Output the [X, Y] coordinate of the center of the cell containing the given text.  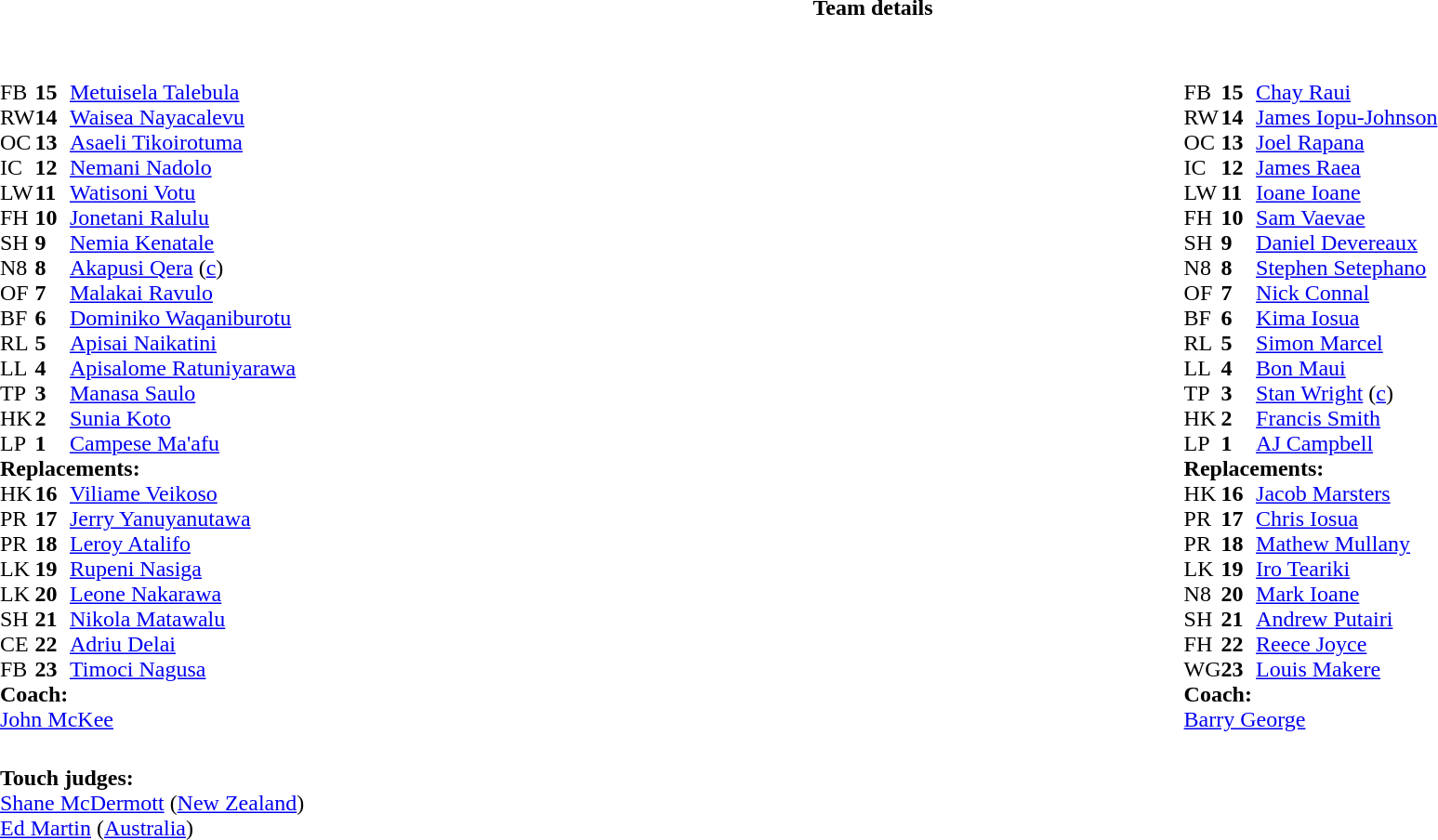
John McKee [148, 719]
Daniel Devereaux [1346, 243]
CE [18, 645]
Waisea Nayacalevu [182, 117]
Reece Joyce [1346, 645]
Stan Wright (c) [1346, 394]
Asaeli Tikoirotuma [182, 143]
Metuisela Talebula [182, 93]
Timoci Nagusa [182, 669]
Sam Vaevae [1346, 217]
Viliame Veikoso [182, 494]
Malakai Ravulo [182, 294]
Iro Teariki [1346, 569]
Joel Rapana [1346, 143]
Leone Nakarawa [182, 595]
Ioane Ioane [1346, 193]
Jonetani Ralulu [182, 217]
WG [1203, 669]
Dominiko Waqaniburotu [182, 318]
Jerry Yanuyanutawa [182, 518]
Nick Connal [1346, 294]
Barry George [1311, 719]
Chay Raui [1346, 93]
Jacob Marsters [1346, 494]
Mark Ioane [1346, 595]
Campese Ma'afu [182, 444]
Sunia Koto [182, 418]
Nemani Nadolo [182, 167]
Mathew Mullany [1346, 545]
Apisai Naikatini [182, 344]
Chris Iosua [1346, 518]
James Iopu-Johnson [1346, 117]
Bon Maui [1346, 368]
Adriu Delai [182, 645]
Rupeni Nasiga [182, 569]
Akapusi Qera (c) [182, 268]
Apisalome Ratuniyarawa [182, 368]
Watisoni Votu [182, 193]
Manasa Saulo [182, 394]
Francis Smith [1346, 418]
Louis Makere [1346, 669]
Andrew Putairi [1346, 619]
Nemia Kenatale [182, 243]
Stephen Setephano [1346, 268]
Nikola Matawalu [182, 619]
Leroy Atalifo [182, 545]
Kima Iosua [1346, 318]
AJ Campbell [1346, 444]
James Raea [1346, 167]
Simon Marcel [1346, 344]
